From the cell containing the given text, extract its center point as [X, Y] coordinate. 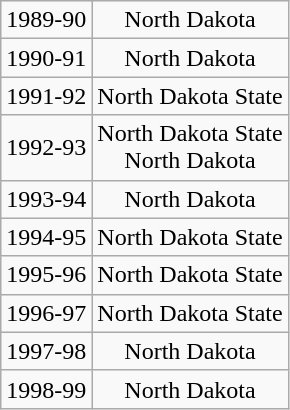
North Dakota StateNorth Dakota [190, 148]
1992-93 [46, 148]
1989-90 [46, 20]
1993-94 [46, 199]
1991-92 [46, 96]
1995-96 [46, 275]
1994-95 [46, 237]
1996-97 [46, 313]
1997-98 [46, 351]
1998-99 [46, 389]
1990-91 [46, 58]
